Output the [X, Y] coordinate of the center of the cell containing the given text.  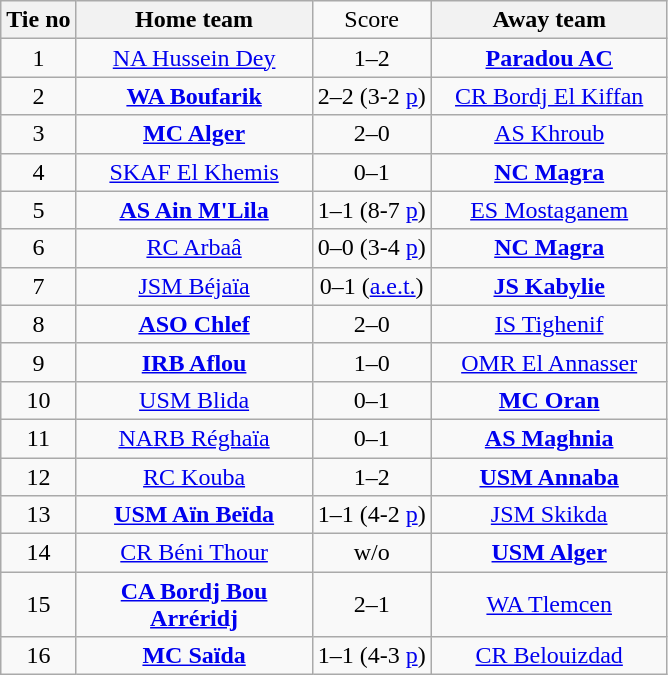
1–1 (4-3 p) [372, 656]
11 [38, 438]
MC Oran [549, 400]
7 [38, 286]
16 [38, 656]
13 [38, 515]
Home team [194, 20]
1 [38, 58]
1–1 (4-2 p) [372, 515]
Score [372, 20]
SKAF El Khemis [194, 172]
8 [38, 324]
Tie no [38, 20]
AS Maghnia [549, 438]
15 [38, 604]
2–2 (3-2 p) [372, 96]
IS Tighenif [549, 324]
CA Bordj Bou Arréridj [194, 604]
JSM Skikda [549, 515]
0–1 (a.e.t.) [372, 286]
2–1 [372, 604]
9 [38, 362]
10 [38, 400]
MC Alger [194, 134]
WA Tlemcen [549, 604]
ASO Chlef [194, 324]
14 [38, 553]
3 [38, 134]
CR Bordj El Kiffan [549, 96]
AS Ain M'Lila [194, 210]
NARB Réghaïa [194, 438]
USM Blida [194, 400]
CR Belouizdad [549, 656]
12 [38, 477]
0–0 (3-4 p) [372, 248]
Paradou AC [549, 58]
1–0 [372, 362]
ES Mostaganem [549, 210]
4 [38, 172]
USM Alger [549, 553]
USM Annaba [549, 477]
WA Boufarik [194, 96]
5 [38, 210]
CR Béni Thour [194, 553]
RC Arbaâ [194, 248]
NA Hussein Dey [194, 58]
JS Kabylie [549, 286]
RC Kouba [194, 477]
USM Aïn Beïda [194, 515]
OMR El Annasser [549, 362]
6 [38, 248]
IRB Aflou [194, 362]
JSM Béjaïa [194, 286]
AS Khroub [549, 134]
w/o [372, 553]
1–1 (8-7 p) [372, 210]
Away team [549, 20]
MC Saïda [194, 656]
2 [38, 96]
